For the text-containing cell, return its midpoint in (X, Y) coordinate format. 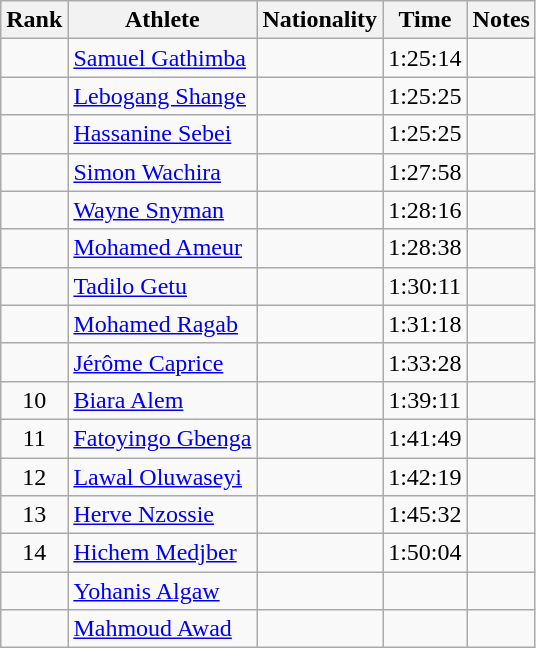
Samuel Gathimba (162, 58)
Time (425, 20)
1:45:32 (425, 515)
Fatoyingo Gbenga (162, 438)
Wayne Snyman (162, 210)
Simon Wachira (162, 172)
Nationality (320, 20)
Tadilo Getu (162, 286)
Mahmoud Awad (162, 629)
Herve Nzossie (162, 515)
Hassanine Sebei (162, 134)
14 (34, 553)
1:42:19 (425, 477)
Rank (34, 20)
Yohanis Algaw (162, 591)
Mohamed Ragab (162, 324)
Athlete (162, 20)
Lebogang Shange (162, 96)
1:28:38 (425, 248)
10 (34, 400)
Lawal Oluwaseyi (162, 477)
Mohamed Ameur (162, 248)
Hichem Medjber (162, 553)
1:50:04 (425, 553)
Notes (501, 20)
11 (34, 438)
1:39:11 (425, 400)
1:25:14 (425, 58)
1:33:28 (425, 362)
Jérôme Caprice (162, 362)
1:31:18 (425, 324)
1:30:11 (425, 286)
1:41:49 (425, 438)
1:27:58 (425, 172)
1:28:16 (425, 210)
13 (34, 515)
Biara Alem (162, 400)
12 (34, 477)
